Identify which cell holds the provided text, then report its (x, y) central coordinate. 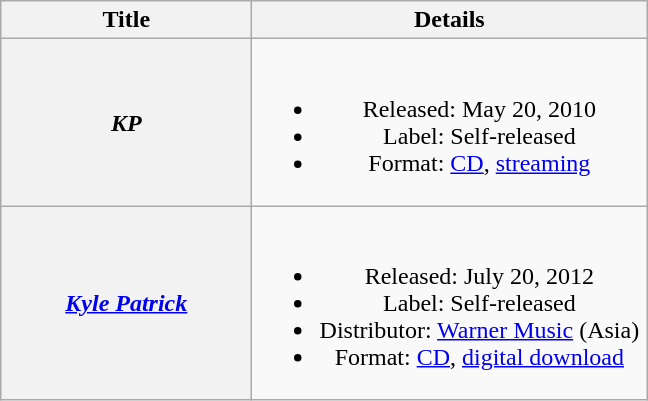
Released: May 20, 2010Label: Self-releasedFormat: CD, streaming (450, 122)
Title (126, 20)
Kyle Patrick (126, 303)
KP (126, 122)
Released: July 20, 2012Label: Self-releasedDistributor: Warner Music (Asia)Format: CD, digital download (450, 303)
Details (450, 20)
